Locate the cell with the specified text and output its (X, Y) center coordinate. 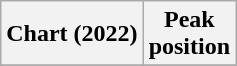
Chart (2022) (72, 34)
Peakposition (189, 34)
